Return (X, Y) of the center of cell containing provided text 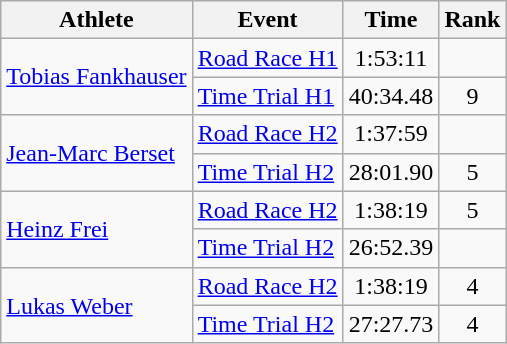
9 (472, 96)
26:52.39 (391, 248)
Event (268, 20)
Time Trial H1 (268, 96)
Jean-Marc Berset (96, 153)
Lukas Weber (96, 305)
Time (391, 20)
1:37:59 (391, 134)
1:53:11 (391, 58)
Athlete (96, 20)
Heinz Frei (96, 229)
27:27.73 (391, 324)
Rank (472, 20)
Tobias Fankhauser (96, 77)
40:34.48 (391, 96)
28:01.90 (391, 172)
Road Race H1 (268, 58)
